Provide the [x, y] coordinate of the cell's center where the given text is located.  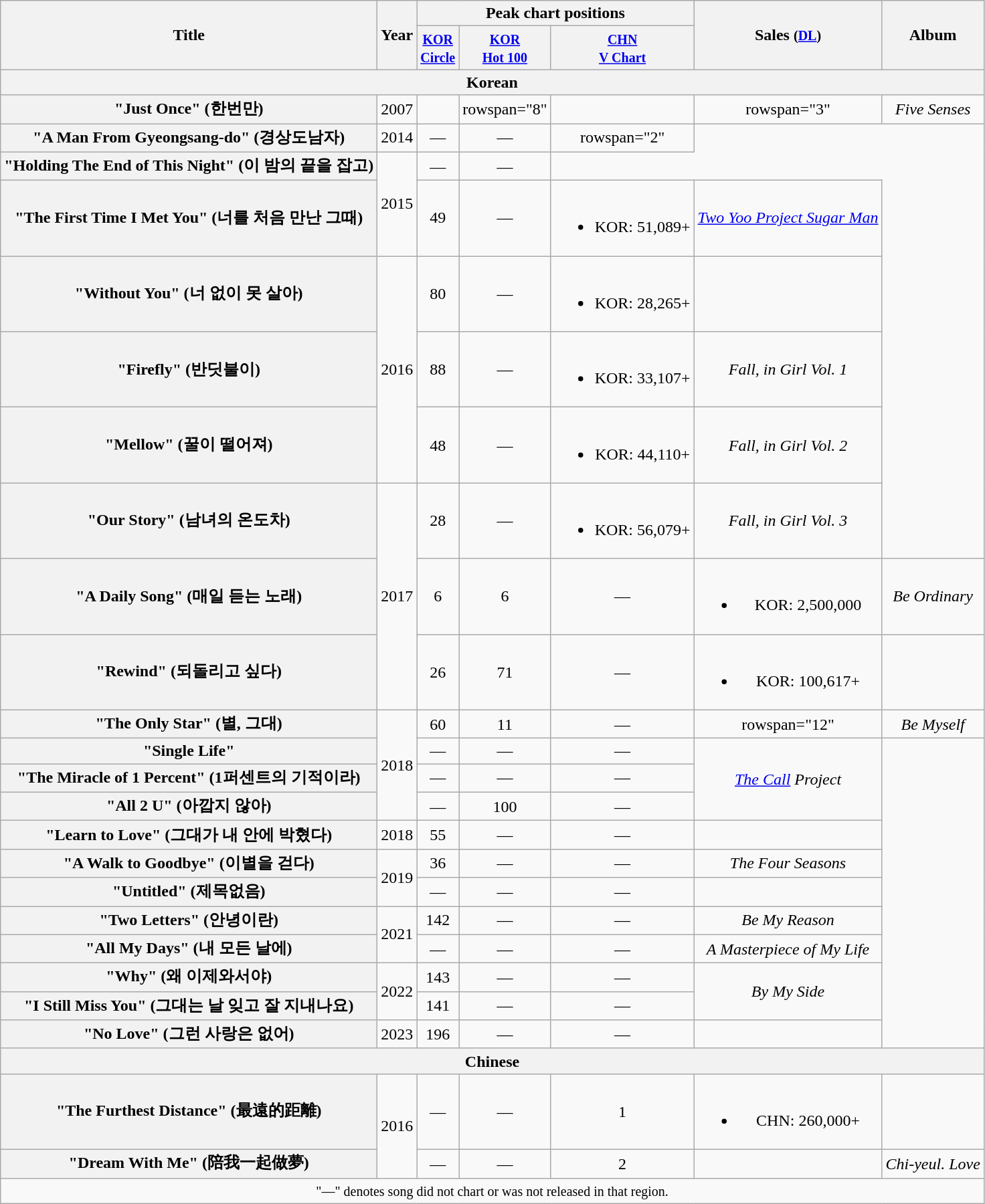
"Rewind" (되돌리고 싶다) [189, 672]
"The Furthest Distance" (最遠的距離) [189, 1112]
49 [438, 218]
"The Only Star" (별, 그대) [189, 724]
2021 [397, 934]
"Two Letters" (안녕이란) [189, 920]
143 [438, 978]
"A Daily Song" (매일 듣는 노래) [189, 597]
Album [933, 35]
Be Ordinary [933, 597]
36 [438, 863]
KOR: 2,500,000 [788, 597]
KOR: 56,079+ [622, 520]
"All My Days" (내 모든 날에) [189, 948]
"—" denotes song did not chart or was not released in that region. [493, 1191]
"Why" (왜 이제와서야) [189, 978]
Peak chart positions [555, 13]
KOR: 51,089+ [622, 218]
60 [438, 724]
2017 [397, 597]
26 [438, 672]
"All 2 U" (아깝지 않아) [189, 807]
By My Side [788, 991]
"A Man From Gyeongsang-do" (경상도남자) [189, 138]
"Mellow" (꿀이 떨어져) [189, 445]
A Masterpiece of My Life [788, 948]
Fall, in Girl Vol. 2 [788, 445]
"Firefly" (반딧불이) [189, 369]
"The First Time I Met You" (너를 처음 만난 그때) [189, 218]
"Just Once" (한번만) [189, 110]
71 [505, 672]
KOR: 28,265+ [622, 294]
2015 [397, 204]
KOR: 100,617+ [788, 672]
Two Yoo Project Sugar Man [788, 218]
Fall, in Girl Vol. 3 [788, 520]
"Holding The End of This Night" (이 밤의 끝을 잡고) [189, 166]
141 [438, 1006]
88 [438, 369]
KOR: 33,107+ [622, 369]
1 [622, 1112]
100 [505, 807]
Chi-yeul. Love [933, 1164]
The Four Seasons [788, 863]
"I Still Miss You" (그대는 날 잊고 잘 지내나요) [189, 1006]
rowspan="2" [622, 138]
2019 [397, 878]
55 [438, 835]
KORCircle [438, 48]
CHN: 260,000+ [788, 1112]
48 [438, 445]
11 [505, 724]
2014 [397, 138]
rowspan="3" [788, 110]
2 [622, 1164]
2022 [397, 991]
"A Walk to Goodbye" (이별을 걷다) [189, 863]
rowspan="12" [788, 724]
KORHot 100 [505, 48]
Be My Reason [788, 920]
"Learn to Love" (그대가 내 안에 박혔다) [189, 835]
Chinese [493, 1061]
142 [438, 920]
Korean [493, 82]
"Dream With Me" (陪我一起做夢) [189, 1164]
"Single Life" [189, 751]
Title [189, 35]
Year [397, 35]
2023 [397, 1034]
2007 [397, 110]
"The Miracle of 1 Percent" (1퍼센트의 기적이라) [189, 779]
196 [438, 1034]
rowspan="8" [505, 110]
Sales (DL) [788, 35]
Fall, in Girl Vol. 1 [788, 369]
28 [438, 520]
80 [438, 294]
The Call Project [788, 780]
"No Love" (그런 사랑은 없어) [189, 1034]
Be Myself [933, 724]
"Our Story" (남녀의 온도차) [189, 520]
CHNV Chart [622, 48]
KOR: 44,110+ [622, 445]
Five Senses [933, 110]
"Without You" (너 없이 못 살아) [189, 294]
"Untitled" (제목없음) [189, 892]
